Find where the given text appears and provide that cell's center as [X, Y] coordinate. 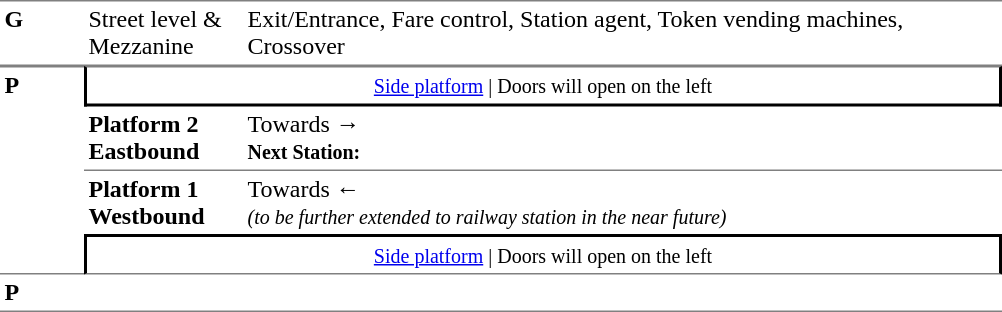
Towards → Next Station: [622, 138]
Exit/Entrance, Fare control, Station agent, Token vending machines, Crossover [622, 33]
Platform 2Eastbound [164, 138]
G [42, 33]
Platform 1Westbound [164, 202]
Towards ← (to be further extended to railway station in the near future) [622, 202]
Street level & Mezzanine [164, 33]
